Find where the given text appears and provide that cell's center as [X, Y] coordinate. 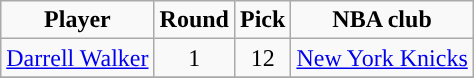
Round [194, 20]
Darrell Walker [78, 58]
Pick [262, 20]
12 [262, 58]
NBA club [382, 20]
1 [194, 58]
Player [78, 20]
New York Knicks [382, 58]
